Extract the (X, Y) coordinate from the center of the cell holding the provided text.  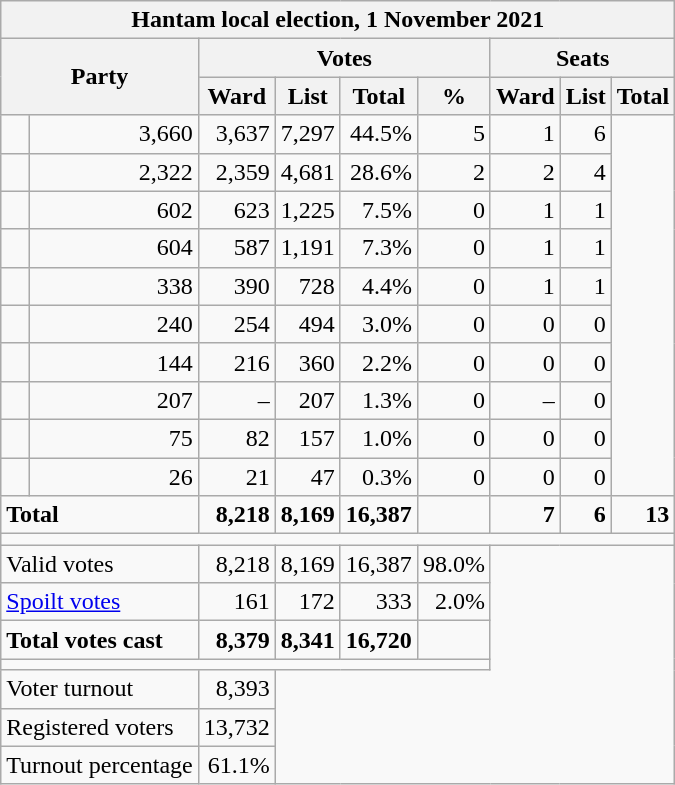
Registered voters (100, 727)
1,191 (308, 248)
360 (308, 362)
2.2% (378, 362)
2.0% (454, 602)
172 (308, 602)
1,225 (308, 210)
% (454, 96)
Valid votes (100, 564)
2,322 (114, 172)
623 (236, 210)
4.4% (378, 286)
82 (236, 438)
157 (308, 438)
216 (236, 362)
28.6% (378, 172)
144 (114, 362)
44.5% (378, 134)
Party (100, 77)
8,393 (236, 689)
Voter turnout (100, 689)
0.3% (378, 477)
21 (236, 477)
Spoilt votes (100, 602)
3,660 (114, 134)
161 (236, 602)
13,732 (236, 727)
338 (114, 286)
Turnout percentage (100, 765)
4,681 (308, 172)
47 (308, 477)
7.3% (378, 248)
604 (114, 248)
390 (236, 286)
Hantam local election, 1 November 2021 (338, 20)
13 (643, 515)
240 (114, 324)
333 (378, 602)
7 (525, 515)
494 (308, 324)
254 (236, 324)
7.5% (378, 210)
98.0% (454, 564)
602 (114, 210)
1.3% (378, 400)
8,341 (308, 640)
728 (308, 286)
Total votes cast (100, 640)
75 (114, 438)
5 (454, 134)
26 (114, 477)
Seats (582, 58)
2,359 (236, 172)
1.0% (378, 438)
4 (586, 172)
Votes (344, 58)
16,720 (378, 640)
3.0% (378, 324)
7,297 (308, 134)
61.1% (236, 765)
8,379 (236, 640)
587 (236, 248)
3,637 (236, 134)
